Pinpoint the cell where the given text exists, returning its (X, Y) midpoint coordinate. 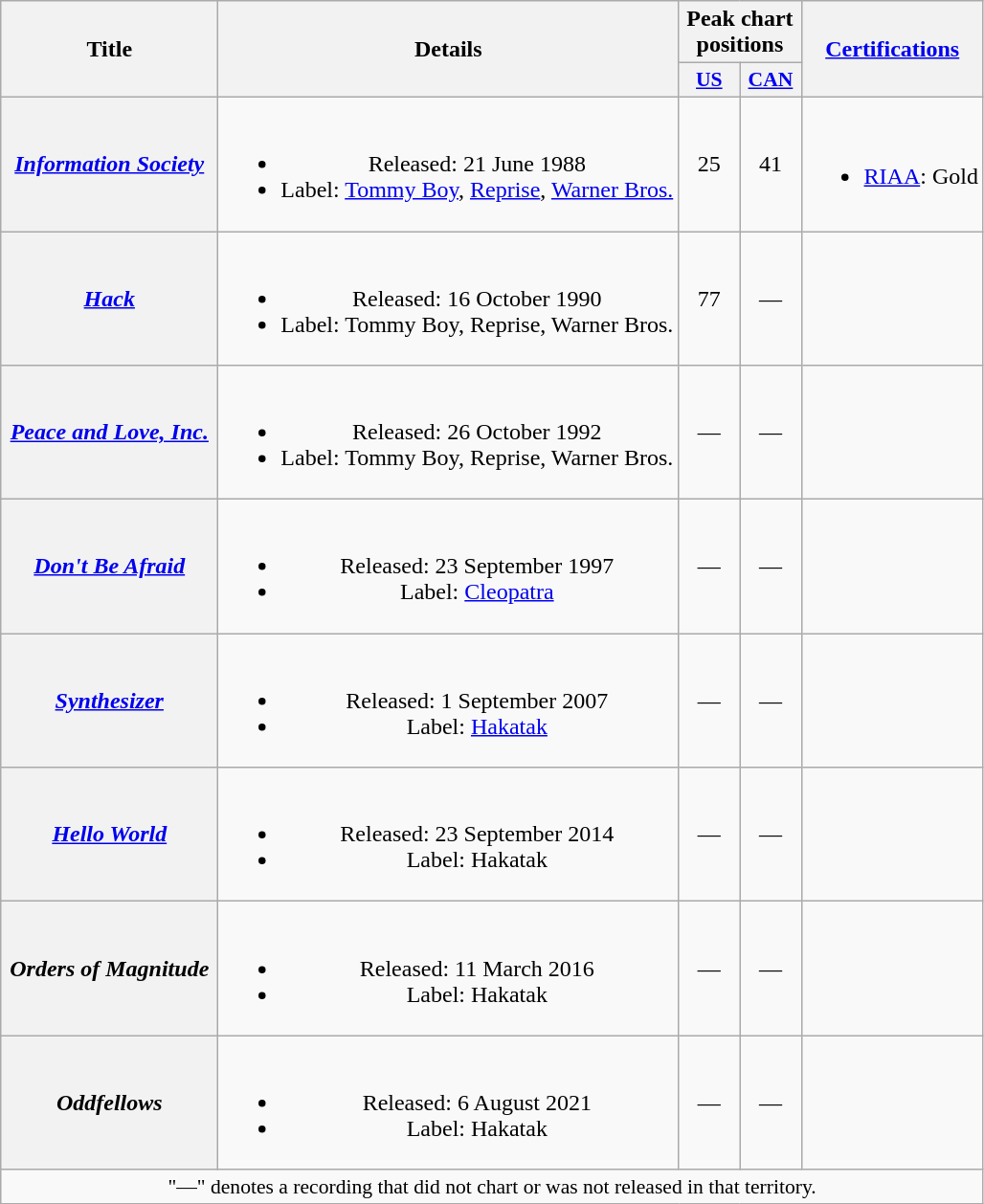
Title (109, 50)
Peace and Love, Inc. (109, 433)
Details (448, 50)
Released: 11 March 2016Label: Hakatak (448, 969)
Synthesizer (109, 701)
Information Society (109, 164)
RIAA: Gold (892, 164)
Don't Be Afraid (109, 567)
Hack (109, 299)
Oddfellows (109, 1103)
77 (709, 299)
"—" denotes a recording that did not chart or was not released in that territory. (492, 1187)
Released: 26 October 1992Label: Tommy Boy, Reprise, Warner Bros. (448, 433)
Released: 1 September 2007Label: Hakatak (448, 701)
41 (771, 164)
Hello World (109, 835)
Orders of Magnitude (109, 969)
Released: 6 August 2021Label: Hakatak (448, 1103)
US (709, 80)
Released: 21 June 1988Label: Tommy Boy, Reprise, Warner Bros. (448, 164)
CAN (771, 80)
Released: 23 September 1997Label: Cleopatra (448, 567)
25 (709, 164)
Released: 23 September 2014Label: Hakatak (448, 835)
Released: 16 October 1990Label: Tommy Boy, Reprise, Warner Bros. (448, 299)
Peak chart positions (740, 33)
Certifications (892, 50)
